Extract the (X, Y) coordinate from the center of the cell holding the provided text.  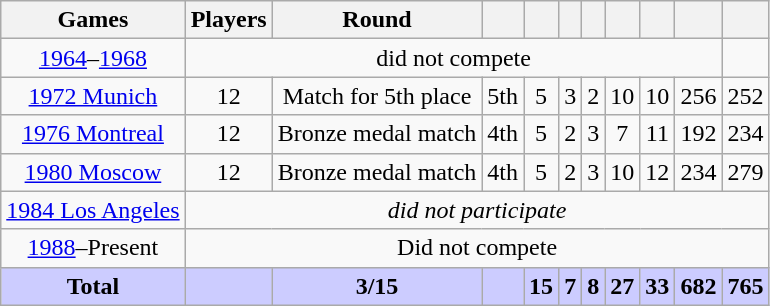
192 (698, 134)
8 (594, 286)
252 (746, 96)
1988–Present (93, 248)
Round (377, 20)
Match for 5th place (377, 96)
1964–1968 (93, 58)
Games (93, 20)
Total (93, 286)
1984 Los Angeles (93, 210)
11 (658, 134)
did not compete (454, 58)
3/15 (377, 286)
33 (658, 286)
256 (698, 96)
did not participate (477, 210)
279 (746, 172)
27 (622, 286)
15 (542, 286)
1976 Montreal (93, 134)
Did not compete (477, 248)
682 (698, 286)
5th (503, 96)
Players (228, 20)
1972 Munich (93, 96)
765 (746, 286)
1980 Moscow (93, 172)
